Scan for the cell matching the given text and deliver its (X, Y) coordinate at center. 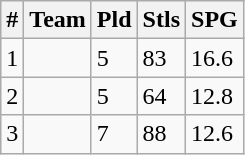
12.6 (215, 134)
64 (161, 96)
Pld (114, 20)
# (12, 20)
88 (161, 134)
12.8 (215, 96)
3 (12, 134)
2 (12, 96)
16.6 (215, 58)
SPG (215, 20)
Stls (161, 20)
83 (161, 58)
Team (58, 20)
1 (12, 58)
7 (114, 134)
